Extract the (X, Y) coordinate from the center of the cell holding the provided text.  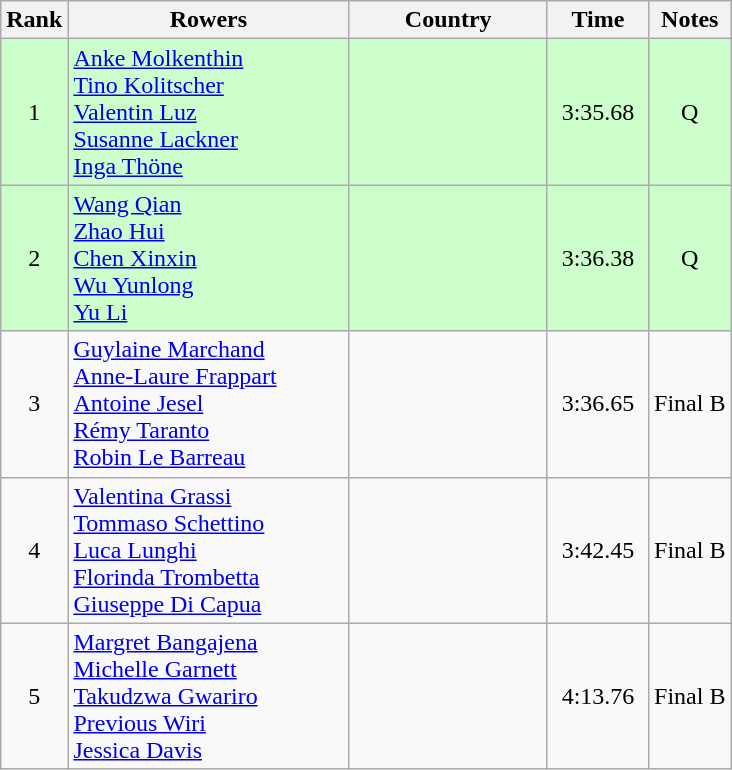
4 (34, 550)
4:13.76 (598, 696)
1 (34, 112)
Guylaine MarchandAnne-Laure FrappartAntoine JeselRémy TarantoRobin Le Barreau (208, 404)
Notes (690, 20)
Wang QianZhao HuiChen XinxinWu YunlongYu Li (208, 258)
Rank (34, 20)
3:36.65 (598, 404)
Valentina GrassiTommaso SchettinoLuca LunghiFlorinda TrombettaGiuseppe Di Capua (208, 550)
Anke MolkenthinTino KolitscherValentin LuzSusanne LacknerInga Thöne (208, 112)
3 (34, 404)
3:42.45 (598, 550)
5 (34, 696)
2 (34, 258)
Country (448, 20)
Time (598, 20)
Rowers (208, 20)
3:36.38 (598, 258)
Margret BangajenaMichelle GarnettTakudzwa GwariroPrevious WiriJessica Davis (208, 696)
3:35.68 (598, 112)
